Output the [X, Y] coordinate of the center of the cell containing the given text.  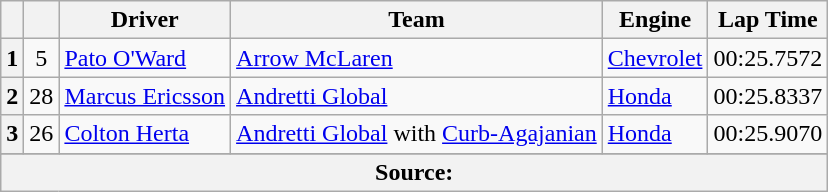
Driver [145, 20]
00:25.8337 [768, 96]
2 [12, 96]
00:25.9070 [768, 134]
26 [42, 134]
00:25.7572 [768, 58]
Engine [655, 20]
Pato O'Ward [145, 58]
Source: [414, 172]
5 [42, 58]
Andretti Global [417, 96]
Chevrolet [655, 58]
Marcus Ericsson [145, 96]
3 [12, 134]
Arrow McLaren [417, 58]
28 [42, 96]
Colton Herta [145, 134]
Lap Time [768, 20]
1 [12, 58]
Andretti Global with Curb-Agajanian [417, 134]
Team [417, 20]
